From the cell containing the given text, extract its center point as (X, Y) coordinate. 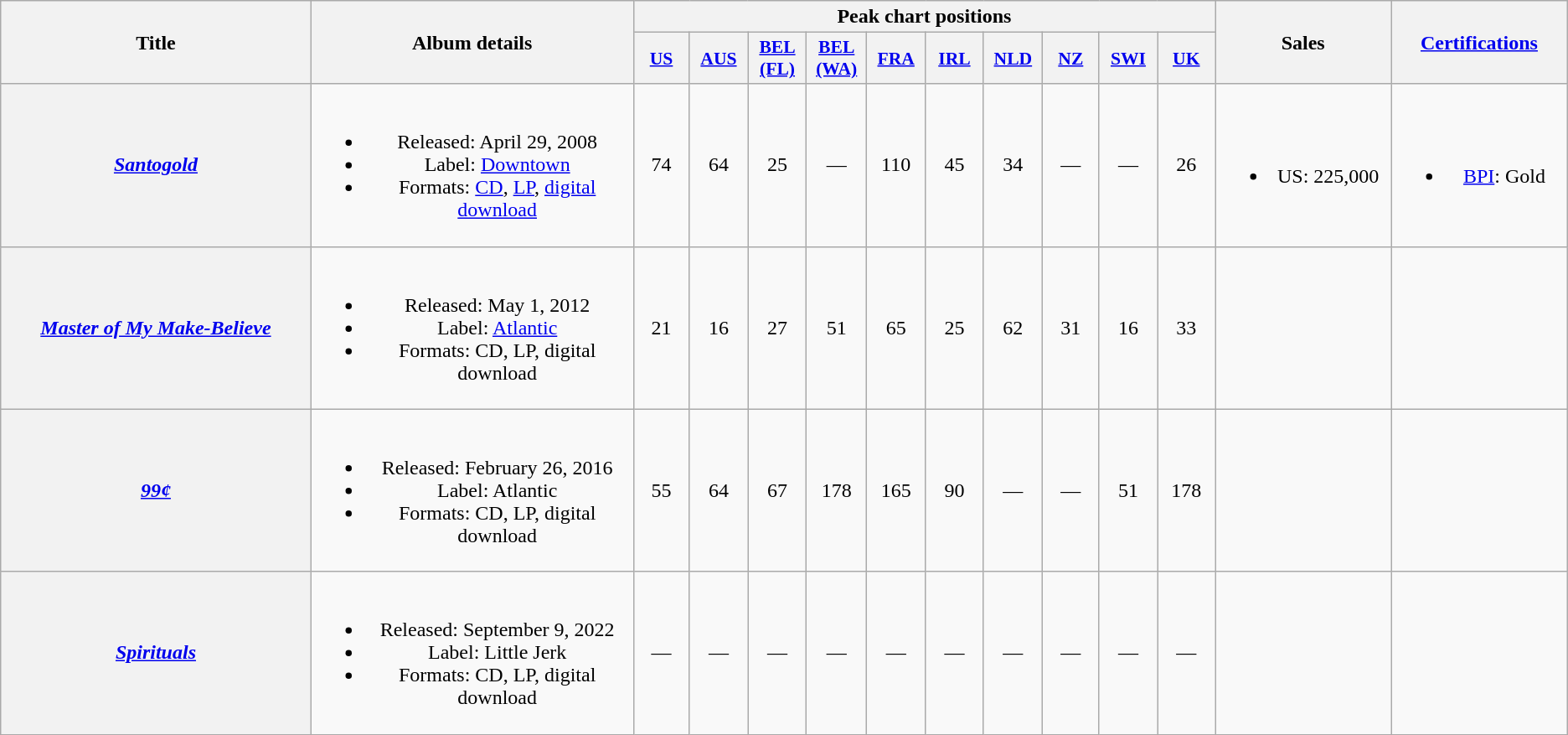
Certifications (1479, 42)
Released: May 1, 2012Label: AtlanticFormats: CD, LP, digital download (472, 328)
NLD (1014, 59)
62 (1014, 328)
65 (895, 328)
BEL (FL) (777, 59)
Master of My Make-Believe (156, 328)
34 (1014, 165)
67 (777, 490)
Released: April 29, 2008Label: DowntownFormats: CD, LP, digital download (472, 165)
99¢ (156, 490)
27 (777, 328)
NZ (1070, 59)
55 (662, 490)
Released: September 9, 2022Label: Little JerkFormats: CD, LP, digital download (472, 653)
US (662, 59)
45 (955, 165)
110 (895, 165)
SWI (1128, 59)
Sales (1303, 42)
Spirituals (156, 653)
26 (1186, 165)
BPI: Gold (1479, 165)
Santogold (156, 165)
Title (156, 42)
UK (1186, 59)
Album details (472, 42)
FRA (895, 59)
BEL (WA) (836, 59)
IRL (955, 59)
31 (1070, 328)
90 (955, 490)
Released: February 26, 2016Label: AtlanticFormats: CD, LP, digital download (472, 490)
Peak chart positions (925, 17)
AUS (719, 59)
165 (895, 490)
74 (662, 165)
21 (662, 328)
33 (1186, 328)
US: 225,000 (1303, 165)
